Determine the [x, y] coordinate at the center of the cell enclosing the given text.  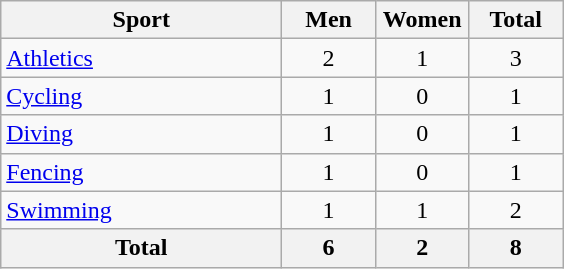
Men [329, 20]
Athletics [142, 58]
6 [329, 248]
3 [516, 58]
Sport [142, 20]
Fencing [142, 172]
8 [516, 248]
Diving [142, 134]
Women [422, 20]
Swimming [142, 210]
Cycling [142, 96]
